From the cell containing the given text, extract its center point as [X, Y] coordinate. 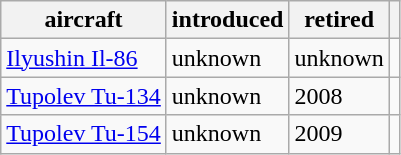
aircraft [84, 20]
Tupolev Tu-154 [84, 134]
introduced [228, 20]
2008 [339, 96]
Tupolev Tu-134 [84, 96]
Ilyushin Il-86 [84, 58]
retired [339, 20]
2009 [339, 134]
